Return the (x, y) coordinate for the center point of the cell that contains the specified text.  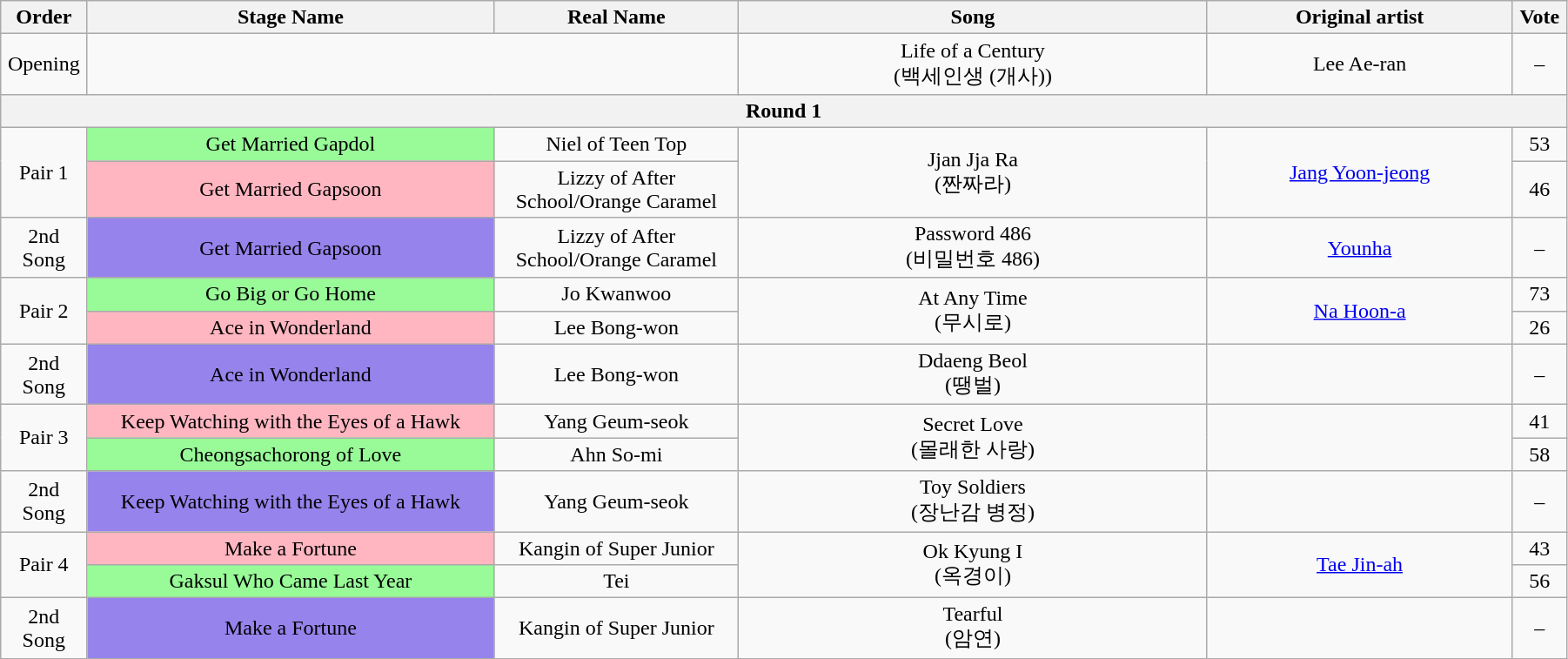
Cheongsachorong of Love (291, 454)
43 (1539, 548)
Pair 1 (44, 172)
53 (1539, 144)
Jang Yoon-jeong (1359, 172)
Tei (616, 582)
Get Married Gapdol (291, 144)
Ddaeng Beol(땡벌) (973, 374)
Toy Soldiers(장난감 병정) (973, 501)
Lee Ae-ran (1359, 64)
At Any Time(무시로) (973, 311)
Pair 3 (44, 438)
Original artist (1359, 17)
Ahn So-mi (616, 454)
Life of a Century(백세인생 (개사)) (973, 64)
Pair 4 (44, 564)
Vote (1539, 17)
Tae Jin-ah (1359, 564)
Na Hoon-a (1359, 311)
26 (1539, 327)
Gaksul Who Came Last Year (291, 582)
Pair 2 (44, 311)
Jjan Jja Ra(짠짜라) (973, 172)
73 (1539, 294)
Round 1 (784, 111)
46 (1539, 188)
Song (973, 17)
56 (1539, 582)
41 (1539, 421)
Real Name (616, 17)
Younha (1359, 248)
Jo Kwanwoo (616, 294)
Tearful(암연) (973, 629)
Opening (44, 64)
Go Big or Go Home (291, 294)
Stage Name (291, 17)
Order (44, 17)
Password 486(비밀번호 486) (973, 248)
58 (1539, 454)
Ok Kyung I(옥경이) (973, 564)
Secret Love(몰래한 사랑) (973, 438)
Niel of Teen Top (616, 144)
